Determine the (X, Y) coordinate at the center of the cell enclosing the given text.  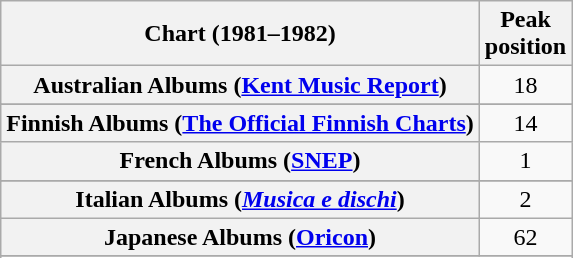
Chart (1981–1982) (240, 34)
18 (525, 85)
62 (525, 237)
Australian Albums (Kent Music Report) (240, 85)
1 (525, 161)
14 (525, 123)
2 (525, 199)
Italian Albums (Musica e dischi) (240, 199)
Japanese Albums (Oricon) (240, 237)
Peakposition (525, 34)
Finnish Albums (The Official Finnish Charts) (240, 123)
French Albums (SNEP) (240, 161)
